Pinpoint the cell where the given text exists, returning its (x, y) midpoint coordinate. 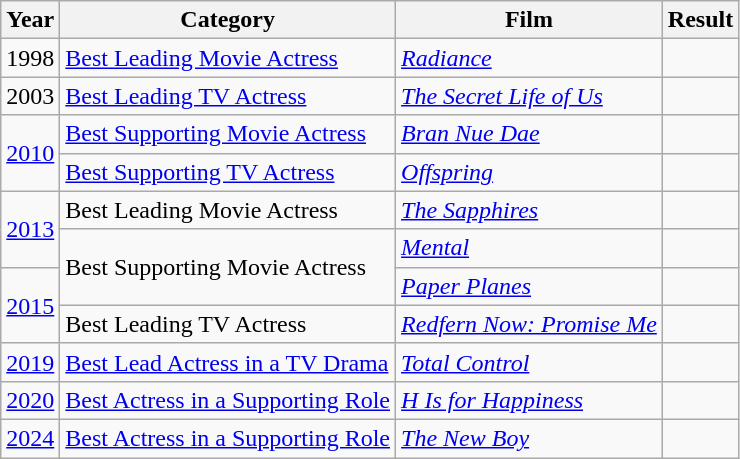
Best Lead Actress in a TV Drama (228, 362)
Redfern Now: Promise Me (530, 324)
2019 (30, 362)
The Secret Life of Us (530, 96)
2010 (30, 153)
Radiance (530, 58)
Paper Planes (530, 286)
2020 (30, 400)
Film (530, 20)
2013 (30, 229)
2024 (30, 438)
1998 (30, 58)
Offspring (530, 172)
The Sapphires (530, 210)
2015 (30, 305)
Category (228, 20)
Bran Nue Dae (530, 134)
The New Boy (530, 438)
Year (30, 20)
2003 (30, 96)
Total Control (530, 362)
H Is for Happiness (530, 400)
Mental (530, 248)
Best Supporting TV Actress (228, 172)
Result (700, 20)
